Identify which cell holds the provided text, then report its (X, Y) central coordinate. 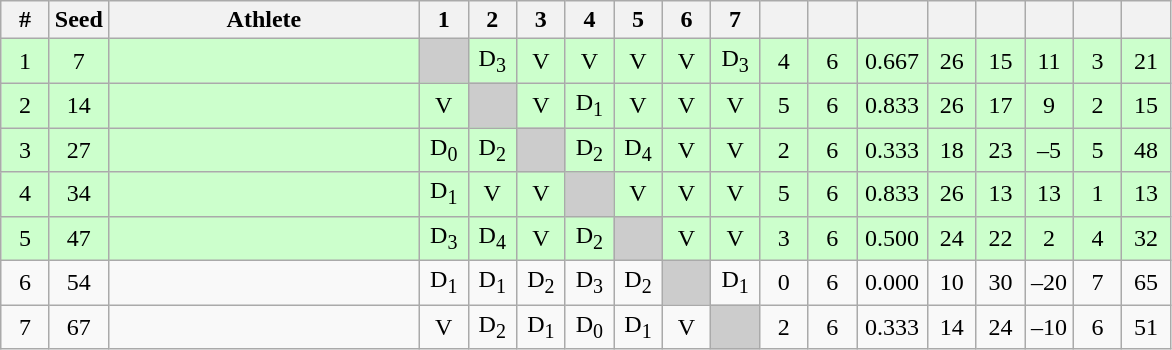
–5 (1050, 150)
32 (1146, 238)
23 (1000, 150)
48 (1146, 150)
54 (78, 283)
0 (784, 283)
–10 (1050, 327)
0.000 (892, 283)
# (26, 20)
11 (1050, 61)
0.667 (892, 61)
21 (1146, 61)
Seed (78, 20)
65 (1146, 283)
67 (78, 327)
17 (1000, 105)
10 (952, 283)
27 (78, 150)
30 (1000, 283)
Athlete (264, 20)
18 (952, 150)
47 (78, 238)
22 (1000, 238)
0.500 (892, 238)
–20 (1050, 283)
9 (1050, 105)
51 (1146, 327)
34 (78, 194)
